Output the [X, Y] coordinate of the center of the cell containing the given text.  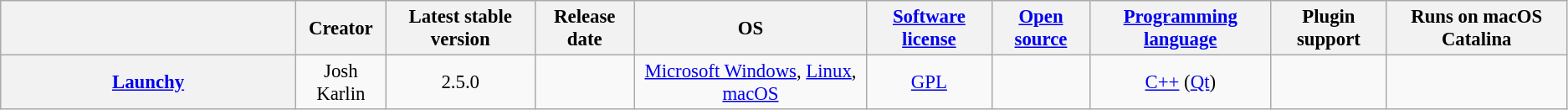
C++ (Qt) [1181, 82]
Release date [584, 29]
Microsoft Windows, Linux, macOS [750, 82]
Runs on macOS Catalina [1477, 29]
Plugin support [1329, 29]
Latest stable version [460, 29]
GPL [929, 82]
Launchy [149, 82]
Creator [341, 29]
2.5.0 [460, 82]
Software license [929, 29]
OS [750, 29]
Open source [1041, 29]
Josh Karlin [341, 82]
Programming language [1181, 29]
